Provide the [x, y] coordinate of the cell's center where the given text is located.  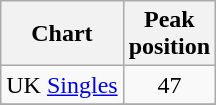
Chart [62, 34]
47 [169, 85]
Peakposition [169, 34]
UK Singles [62, 85]
